Provide the [X, Y] coordinate of the cell's center where the given text is located.  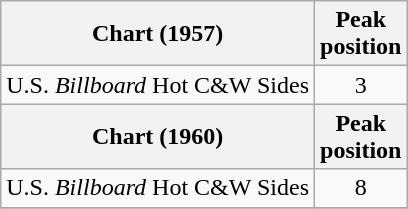
3 [361, 85]
8 [361, 188]
Chart (1957) [158, 34]
Chart (1960) [158, 136]
